Identify which cell holds the provided text, then report its [X, Y] central coordinate. 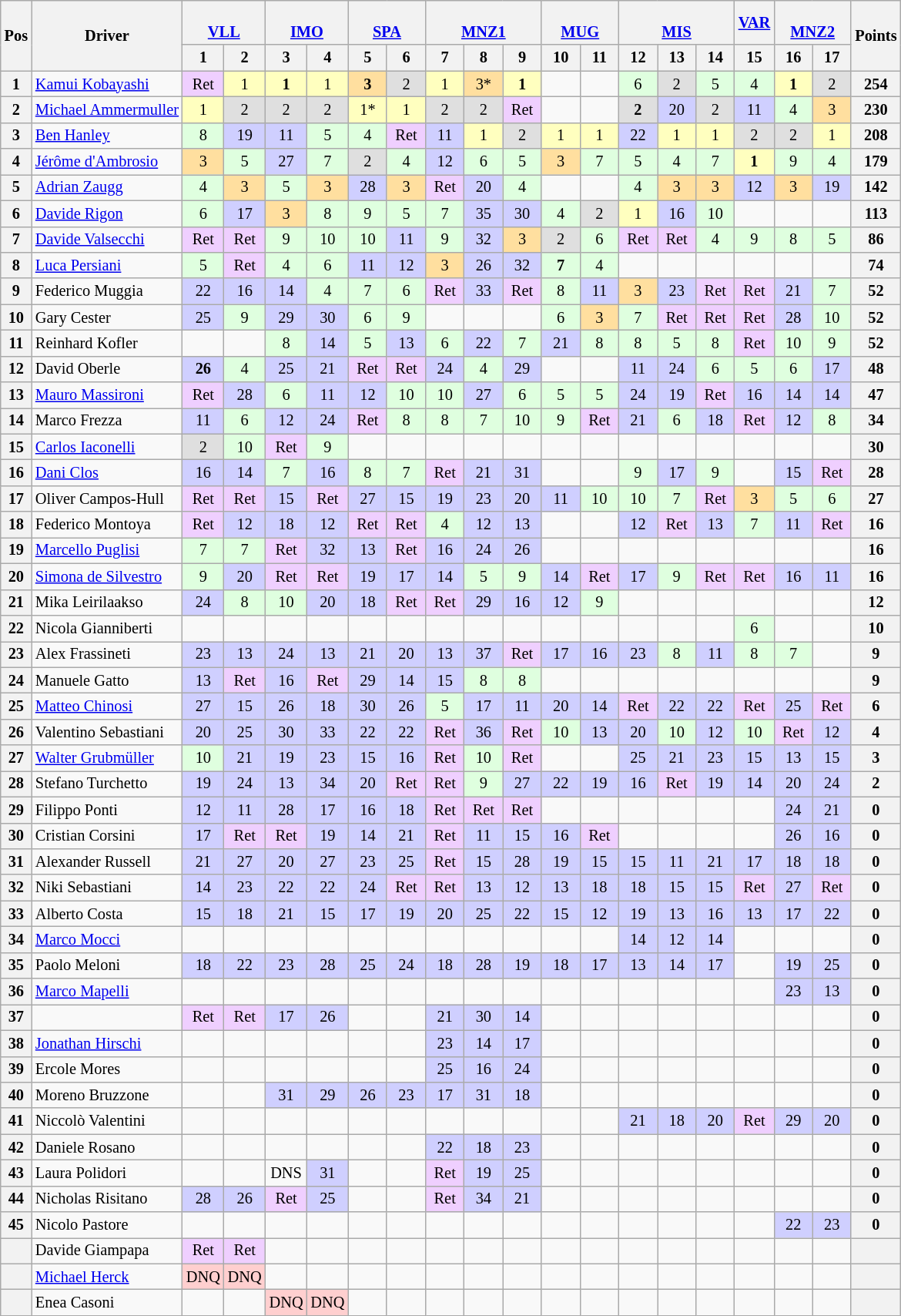
Davide Valsecchi [107, 240]
43 [16, 1173]
Oliver Campos-Hull [107, 499]
Mika Leirilaakso [107, 603]
45 [16, 1225]
Filippo Ponti [107, 810]
Manuele Gatto [107, 680]
Davide Giampapa [107, 1251]
MNZ1 [484, 22]
1* [367, 109]
Carlos Iaconelli [107, 447]
Nicola Gianniberti [107, 628]
Marcello Puglisi [107, 550]
41 [16, 1121]
Mauro Massironi [107, 395]
47 [876, 395]
230 [876, 109]
Alberto Costa [107, 914]
Alex Frassineti [107, 654]
Enea Casoni [107, 1303]
179 [876, 162]
86 [876, 240]
VAR [755, 22]
40 [16, 1095]
42 [16, 1147]
Alexander Russell [107, 861]
IMO [307, 22]
74 [876, 265]
254 [876, 84]
Kamui Kobayashi [107, 84]
Jonathan Hirschi [107, 1043]
113 [876, 213]
Nicolo Pastore [107, 1225]
DNS [286, 1173]
48 [876, 369]
Valentino Sebastiani [107, 732]
Marco Mapelli [107, 992]
Moreno Bruzzone [107, 1095]
Federico Montoya [107, 525]
Driver [107, 35]
Reinhard Kofler [107, 343]
Dani Clos [107, 472]
Walter Grubmüller [107, 758]
Michael Herck [107, 1277]
Marco Frezza [107, 421]
Federico Muggia [107, 291]
VLL [224, 22]
SPA [387, 22]
Cristian Corsini [107, 836]
Adrian Zaugg [107, 187]
Marco Mocci [107, 939]
Matteo Chinosi [107, 706]
MNZ2 [812, 22]
Pos [16, 35]
142 [876, 187]
MIS [676, 22]
Laura Polidori [107, 1173]
Ben Hanley [107, 136]
MUG [580, 22]
39 [16, 1069]
Davide Rigon [107, 213]
38 [16, 1043]
Simona de Silvestro [107, 576]
Niccolò Valentini [107, 1121]
Ercole Mores [107, 1069]
Nicholas Risitano [107, 1199]
Paolo Meloni [107, 965]
3* [484, 84]
Jérôme d'Ambrosio [107, 162]
Michael Ammermuller [107, 109]
Daniele Rosano [107, 1147]
Niki Sebastiani [107, 888]
Points [876, 35]
Luca Persiani [107, 265]
44 [16, 1199]
Stefano Turchetto [107, 784]
208 [876, 136]
David Oberle [107, 369]
Gary Cester [107, 317]
